Determine the [x, y] coordinate at the center of the cell enclosing the given text.  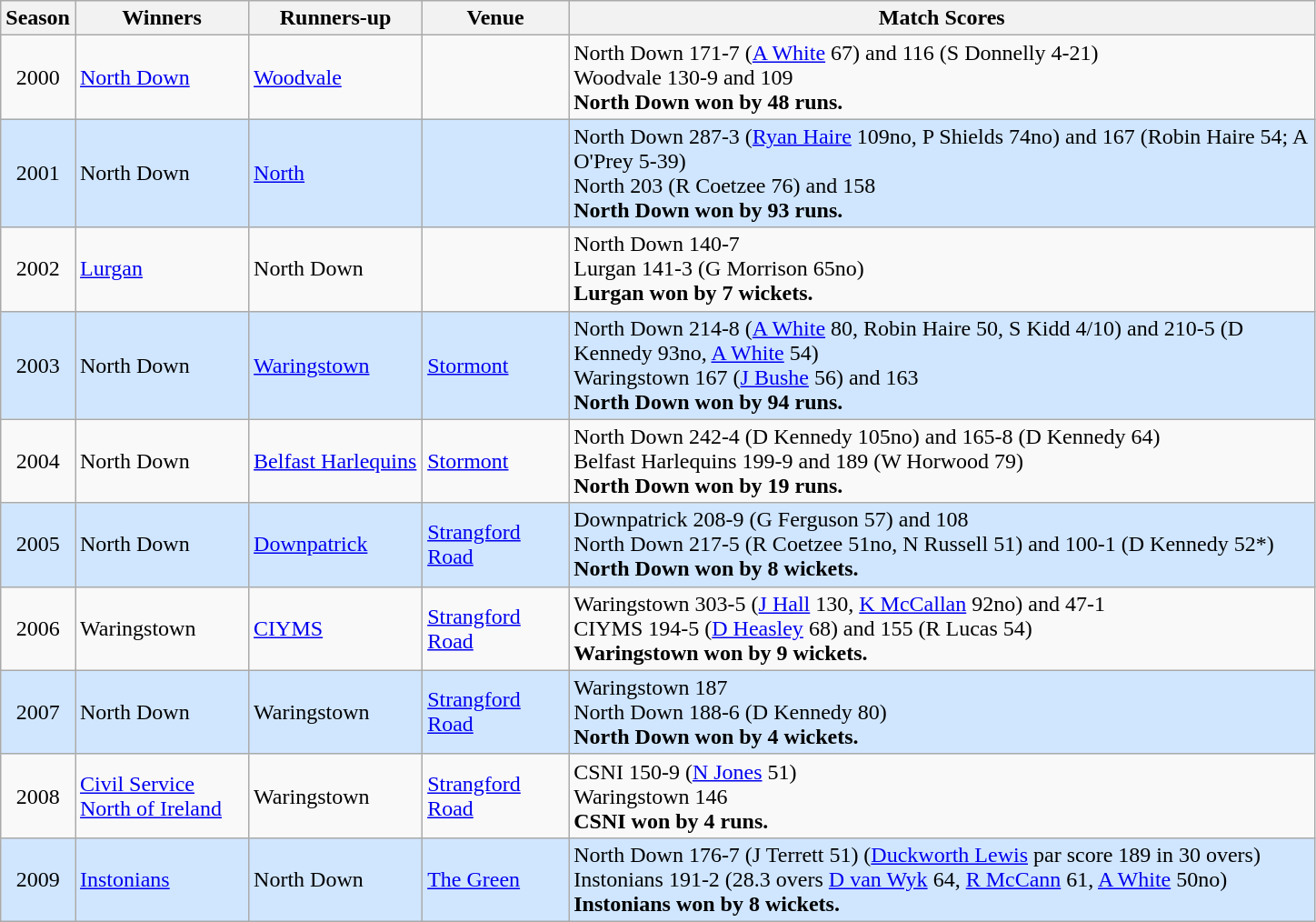
Waringstown 187North Down 188-6 (D Kennedy 80)North Down won by 4 wickets. [942, 712]
2007 [38, 712]
Civil Service North of Ireland [162, 796]
Season [38, 18]
North Down 171-7 (A White 67) and 116 (S Donnelly 4-21)Woodvale 130-9 and 109 North Down won by 48 runs. [942, 77]
Match Scores [942, 18]
2002 [38, 269]
Instonians [162, 879]
2003 [38, 366]
2006 [38, 628]
CIYMS [336, 628]
Waringstown 303-5 (J Hall 130, K McCallan 92no) and 47-1CIYMS 194-5 (D Heasley 68) and 155 (R Lucas 54)Waringstown won by 9 wickets. [942, 628]
Runners-up [336, 18]
2008 [38, 796]
2001 [38, 173]
2005 [38, 545]
2004 [38, 461]
Downpatrick 208-9 (G Ferguson 57) and 108 North Down 217-5 (R Coetzee 51no, N Russell 51) and 100-1 (D Kennedy 52*)North Down won by 8 wickets. [942, 545]
Downpatrick [336, 545]
North [336, 173]
Woodvale [336, 77]
North Down 242-4 (D Kennedy 105no) and 165-8 (D Kennedy 64)Belfast Harlequins 199-9 and 189 (W Horwood 79)North Down won by 19 runs. [942, 461]
Venue [496, 18]
Lurgan [162, 269]
2000 [38, 77]
North Down 140-7Lurgan 141-3 (G Morrison 65no)Lurgan won by 7 wickets. [942, 269]
Winners [162, 18]
2009 [38, 879]
Belfast Harlequins [336, 461]
CSNI 150-9 (N Jones 51)Waringstown 146CSNI won by 4 runs. [942, 796]
The Green [496, 879]
